Pinpoint the cell where the given text exists, returning its [x, y] midpoint coordinate. 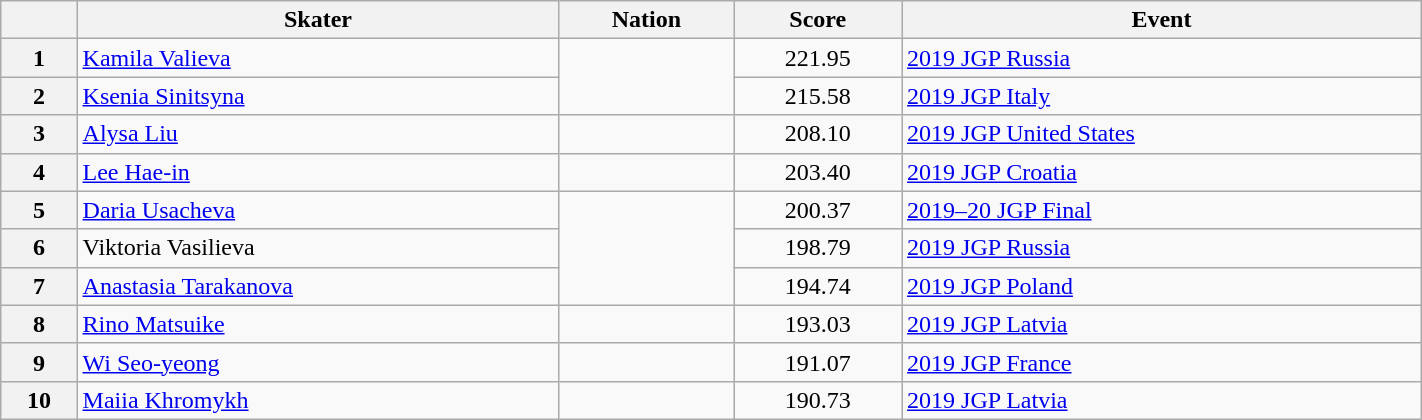
Alysa Liu [318, 134]
208.10 [818, 134]
5 [39, 210]
Wi Seo-yeong [318, 362]
Daria Usacheva [318, 210]
10 [39, 400]
Kamila Valieva [318, 58]
Maiia Khromykh [318, 400]
203.40 [818, 172]
9 [39, 362]
3 [39, 134]
Nation [646, 20]
2019 JGP Poland [1162, 286]
Event [1162, 20]
198.79 [818, 248]
4 [39, 172]
Lee Hae-in [318, 172]
2019 JGP United States [1162, 134]
2 [39, 96]
Ksenia Sinitsyna [318, 96]
7 [39, 286]
190.73 [818, 400]
Viktoria Vasilieva [318, 248]
221.95 [818, 58]
194.74 [818, 286]
Score [818, 20]
2019 JGP Croatia [1162, 172]
2019–20 JGP Final [1162, 210]
200.37 [818, 210]
215.58 [818, 96]
Skater [318, 20]
193.03 [818, 324]
8 [39, 324]
2019 JGP Italy [1162, 96]
1 [39, 58]
2019 JGP France [1162, 362]
Anastasia Tarakanova [318, 286]
191.07 [818, 362]
Rino Matsuike [318, 324]
6 [39, 248]
